Scan for the cell matching the given text and deliver its [X, Y] coordinate at center. 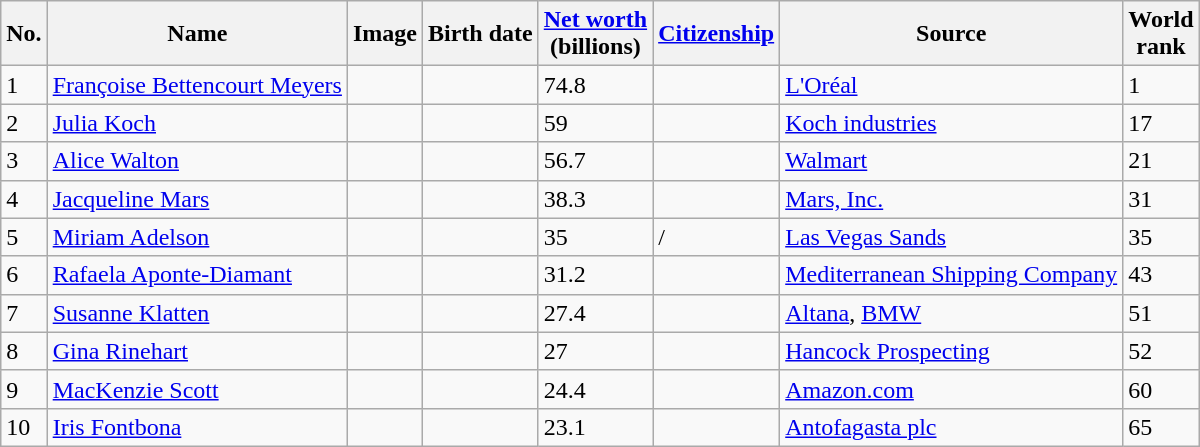
Rafaela Aponte-Diamant [197, 275]
Altana, BMW [952, 313]
8 [24, 351]
60 [1161, 389]
31.2 [595, 275]
4 [24, 199]
Miriam Adelson [197, 237]
Antofagasta plc [952, 427]
Amazon.com [952, 389]
59 [595, 123]
Iris Fontbona [197, 427]
Source [952, 34]
38.3 [595, 199]
Hancock Prospecting [952, 351]
27.4 [595, 313]
Susanne Klatten [197, 313]
Françoise Bettencourt Meyers [197, 85]
51 [1161, 313]
Worldrank [1161, 34]
17 [1161, 123]
Koch industries [952, 123]
Gina Rinehart [197, 351]
74.8 [595, 85]
43 [1161, 275]
Name [197, 34]
3 [24, 161]
7 [24, 313]
No. [24, 34]
Mediterranean Shipping Company [952, 275]
Net worth (billions) [595, 34]
Image [384, 34]
/ [716, 237]
24.4 [595, 389]
2 [24, 123]
Citizenship [716, 34]
52 [1161, 351]
21 [1161, 161]
6 [24, 275]
Mars, Inc. [952, 199]
Walmart [952, 161]
5 [24, 237]
23.1 [595, 427]
27 [595, 351]
Alice Walton [197, 161]
Birth date [481, 34]
Las Vegas Sands [952, 237]
MacKenzie Scott [197, 389]
Julia Koch [197, 123]
65 [1161, 427]
L'Oréal [952, 85]
31 [1161, 199]
56.7 [595, 161]
9 [24, 389]
10 [24, 427]
Jacqueline Mars [197, 199]
